Extract the (X, Y) coordinate from the center of the cell holding the provided text.  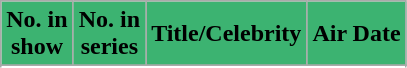
No. in show (37, 34)
Air Date (356, 34)
No. in series (109, 34)
Title/Celebrity (226, 34)
